For the text-containing cell, return its midpoint in (x, y) coordinate format. 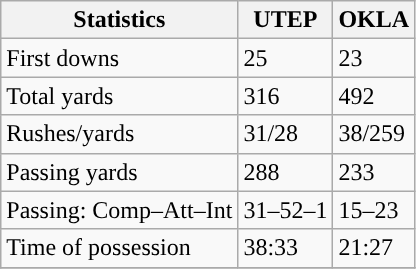
38:33 (286, 248)
Total yards (120, 96)
25 (286, 58)
288 (286, 172)
OKLA (374, 20)
Rushes/yards (120, 134)
21:27 (374, 248)
23 (374, 58)
Passing yards (120, 172)
UTEP (286, 20)
31–52–1 (286, 210)
31/28 (286, 134)
316 (286, 96)
First downs (120, 58)
38/259 (374, 134)
Statistics (120, 20)
15–23 (374, 210)
233 (374, 172)
492 (374, 96)
Passing: Comp–Att–Int (120, 210)
Time of possession (120, 248)
